Extract the [X, Y] coordinate from the center of the cell holding the provided text.  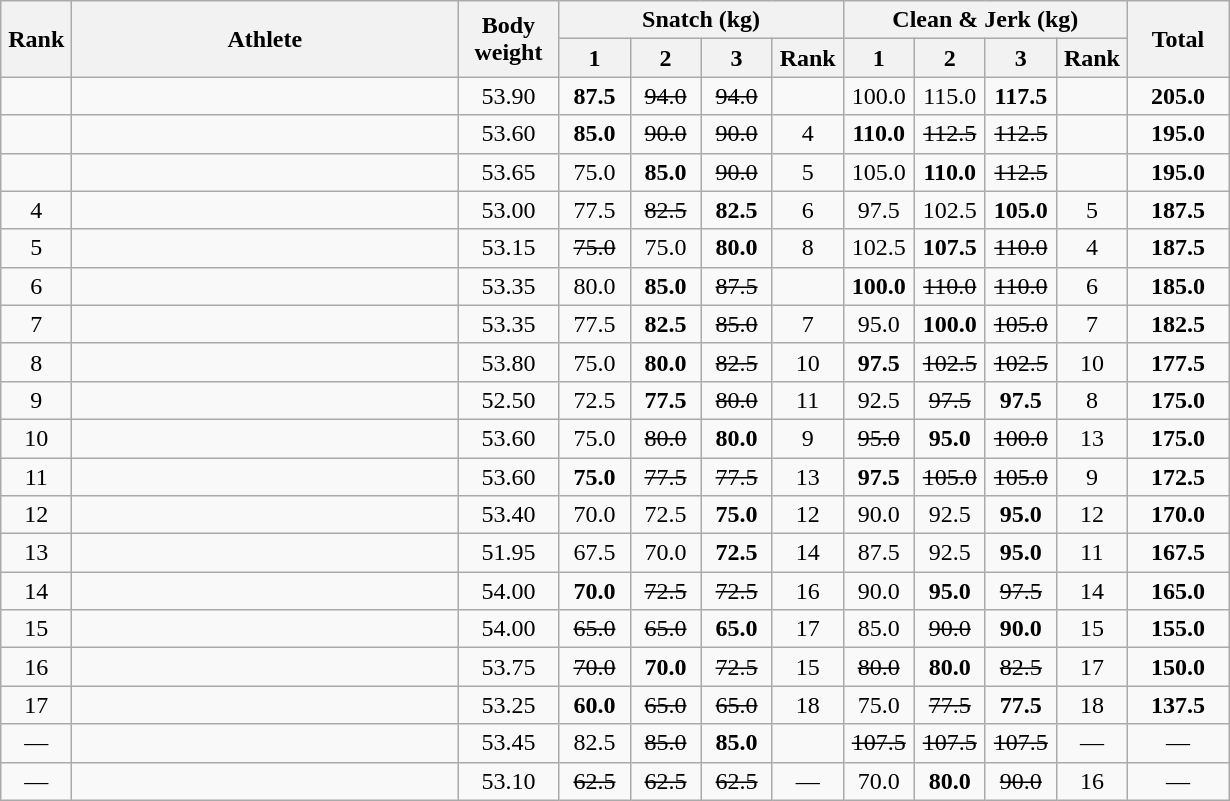
137.5 [1178, 705]
182.5 [1178, 324]
170.0 [1178, 515]
53.10 [508, 781]
53.00 [508, 210]
53.65 [508, 172]
53.45 [508, 743]
51.95 [508, 553]
167.5 [1178, 553]
177.5 [1178, 362]
60.0 [594, 705]
150.0 [1178, 667]
Athlete [265, 39]
155.0 [1178, 629]
Total [1178, 39]
185.0 [1178, 286]
205.0 [1178, 96]
117.5 [1020, 96]
Snatch (kg) [701, 20]
165.0 [1178, 591]
53.75 [508, 667]
52.50 [508, 400]
115.0 [950, 96]
53.80 [508, 362]
67.5 [594, 553]
53.40 [508, 515]
Body weight [508, 39]
172.5 [1178, 477]
Clean & Jerk (kg) [985, 20]
53.15 [508, 248]
53.25 [508, 705]
53.90 [508, 96]
